Determine the (x, y) coordinate at the center of the cell enclosing the given text.  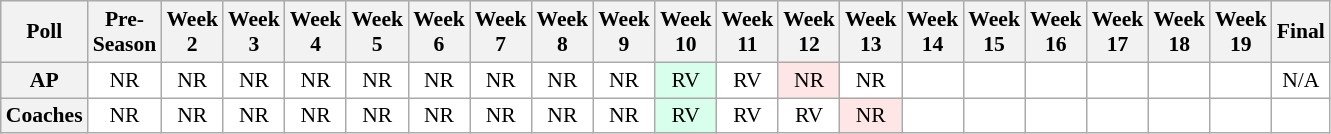
Week19 (1241, 32)
Poll (44, 32)
Week3 (254, 32)
Week17 (1118, 32)
Week4 (316, 32)
Week6 (439, 32)
AP (44, 80)
Week2 (192, 32)
Coaches (44, 116)
Week10 (686, 32)
Week15 (994, 32)
Week12 (809, 32)
Week5 (377, 32)
Week8 (562, 32)
Week13 (871, 32)
Week16 (1056, 32)
Pre-Season (125, 32)
Week14 (933, 32)
Week9 (624, 32)
Week11 (748, 32)
Final (1301, 32)
Week18 (1179, 32)
N/A (1301, 80)
Week7 (501, 32)
